For the text-containing cell, return its midpoint in (X, Y) coordinate format. 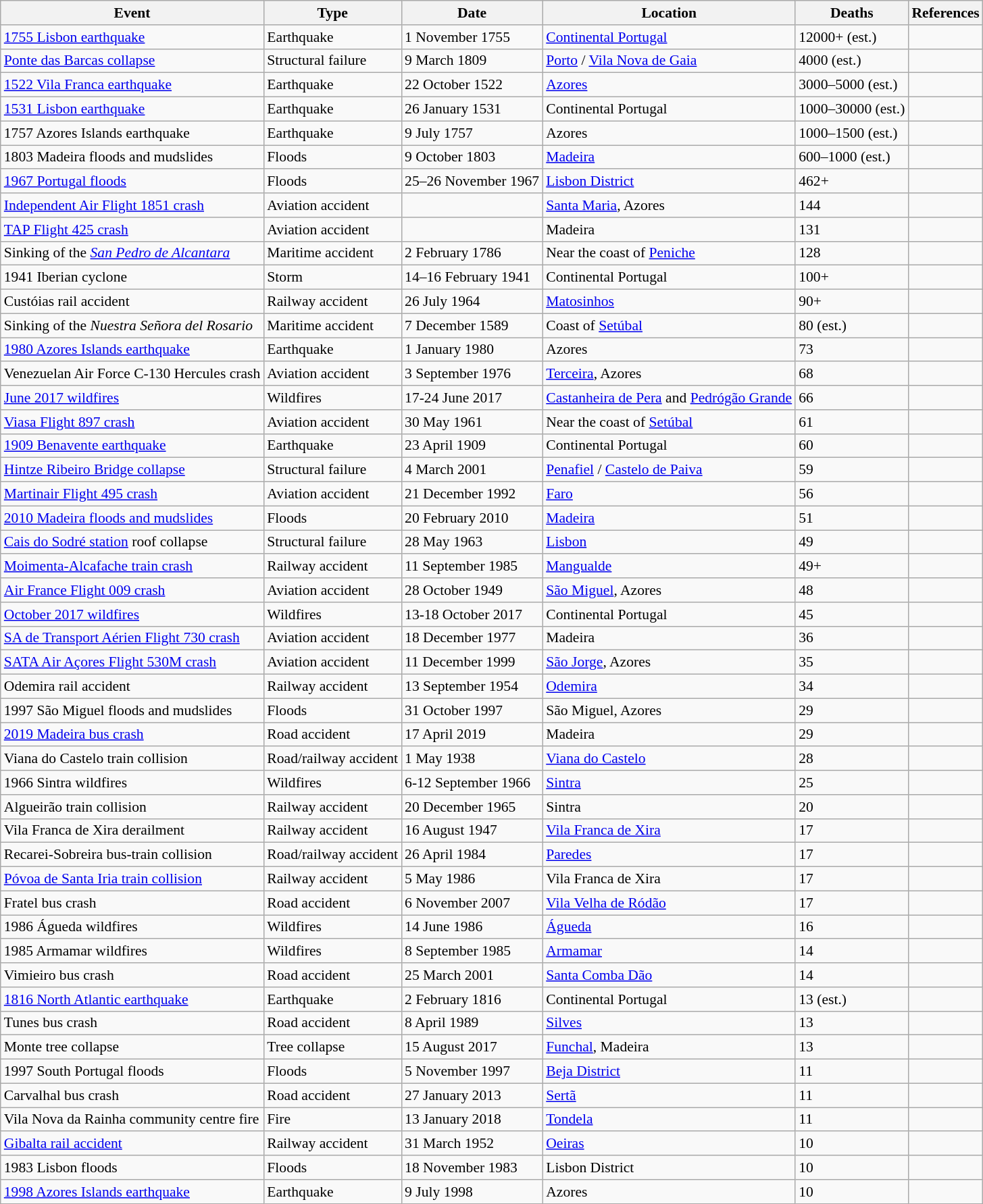
1909 Benavente earthquake (132, 446)
1986 Águeda wildfires (132, 927)
Deaths (851, 13)
12000+ (est.) (851, 37)
Sinking of the Nuestra Señora del Rosario (132, 325)
1 May 1938 (472, 759)
20 (851, 807)
Paredes (669, 855)
1941 Iberian cyclone (132, 278)
Tondela (669, 1120)
1755 Lisbon earthquake (132, 37)
13-18 October 2017 (472, 614)
25 (851, 783)
Fire (332, 1120)
Storm (332, 278)
90+ (851, 302)
3 September 1976 (472, 374)
Castanheira de Pera and Pedrógão Grande (669, 398)
17 April 2019 (472, 735)
68 (851, 374)
1967 Portugal floods (132, 182)
45 (851, 614)
Hintze Ribeiro Bridge collapse (132, 470)
73 (851, 350)
2 February 1816 (472, 999)
Viasa Flight 897 crash (132, 422)
13 (est.) (851, 999)
1000–1500 (est.) (851, 133)
Independent Air Flight 1851 crash (132, 205)
25–26 November 1967 (472, 182)
26 January 1531 (472, 109)
11 December 1999 (472, 662)
9 March 1809 (472, 61)
13 September 1954 (472, 687)
Funchal, Madeira (669, 1047)
131 (851, 230)
June 2017 wildfires (132, 398)
4 March 2001 (472, 470)
Gibalta rail accident (132, 1144)
31 October 1997 (472, 710)
Vila Franca de Xira derailment (132, 831)
October 2017 wildfires (132, 614)
8 April 1989 (472, 1023)
31 March 1952 (472, 1144)
Odemira (669, 687)
Lisbon (669, 542)
Viana do Castelo train collision (132, 759)
49+ (851, 567)
9 July 1998 (472, 1192)
48 (851, 590)
Near the coast of Peniche (669, 253)
9 October 1803 (472, 157)
Sinking of the San Pedro de Alcantara (132, 253)
1983 Lisbon floods (132, 1168)
6-12 September 1966 (472, 783)
61 (851, 422)
1000–30000 (est.) (851, 109)
Penafiel / Castelo de Paiva (669, 470)
22 October 1522 (472, 85)
Silves (669, 1023)
3000–5000 (est.) (851, 85)
São Jorge, Azores (669, 662)
Mangualde (669, 567)
Date (472, 13)
1966 Sintra wildfires (132, 783)
Vila Nova da Rainha community centre fire (132, 1120)
36 (851, 638)
Porto / Vila Nova de Gaia (669, 61)
Moimenta-Alcafache train crash (132, 567)
20 December 1965 (472, 807)
Location (669, 13)
5 May 1986 (472, 879)
1997 South Portugal floods (132, 1072)
2019 Madeira bus crash (132, 735)
28 May 1963 (472, 542)
1816 North Atlantic earthquake (132, 999)
5 November 1997 (472, 1072)
Matosinhos (669, 302)
Near the coast of Setúbal (669, 422)
Coast of Setúbal (669, 325)
1998 Azores Islands earthquake (132, 1192)
Venezuelan Air Force C-130 Hercules crash (132, 374)
1997 São Miguel floods and mudslides (132, 710)
21 December 1992 (472, 494)
1757 Azores Islands earthquake (132, 133)
9 July 1757 (472, 133)
Monte tree collapse (132, 1047)
80 (est.) (851, 325)
Sertã (669, 1095)
Carvalhal bus crash (132, 1095)
60 (851, 446)
Santa Comba Dão (669, 975)
144 (851, 205)
18 December 1977 (472, 638)
7 December 1589 (472, 325)
Póvoa de Santa Iria train collision (132, 879)
35 (851, 662)
1985 Armamar wildfires (132, 951)
27 January 2013 (472, 1095)
28 October 1949 (472, 590)
2 February 1786 (472, 253)
1531 Lisbon earthquake (132, 109)
1 January 1980 (472, 350)
13 January 2018 (472, 1120)
Odemira rail accident (132, 687)
Tree collapse (332, 1047)
6 November 2007 (472, 903)
1522 Vila Franca earthquake (132, 85)
17-24 June 2017 (472, 398)
11 September 1985 (472, 567)
Fratel bus crash (132, 903)
Vila Velha de Ródão (669, 903)
15 August 2017 (472, 1047)
Viana do Castelo (669, 759)
TAP Flight 425 crash (132, 230)
4000 (est.) (851, 61)
Ponte das Barcas collapse (132, 61)
1980 Azores Islands earthquake (132, 350)
Recarei-Sobreira bus-train collision (132, 855)
8 September 1985 (472, 951)
34 (851, 687)
2010 Madeira floods and mudslides (132, 518)
Tunes bus crash (132, 1023)
Algueirão train collision (132, 807)
Terceira, Azores (669, 374)
14 June 1986 (472, 927)
Santa Maria, Azores (669, 205)
SATA Air Açores Flight 530M crash (132, 662)
128 (851, 253)
Oeiras (669, 1144)
Beja District (669, 1072)
49 (851, 542)
23 April 1909 (472, 446)
Armamar (669, 951)
Type (332, 13)
1 November 1755 (472, 37)
26 July 1964 (472, 302)
Faro (669, 494)
30 May 1961 (472, 422)
Event (132, 13)
16 (851, 927)
Águeda (669, 927)
16 August 1947 (472, 831)
51 (851, 518)
SA de Transport Aérien Flight 730 crash (132, 638)
Custóias rail accident (132, 302)
18 November 1983 (472, 1168)
20 February 2010 (472, 518)
28 (851, 759)
References (945, 13)
1803 Madeira floods and mudslides (132, 157)
462+ (851, 182)
Martinair Flight 495 crash (132, 494)
26 April 1984 (472, 855)
100+ (851, 278)
Vimieiro bus crash (132, 975)
600–1000 (est.) (851, 157)
66 (851, 398)
56 (851, 494)
59 (851, 470)
14–16 February 1941 (472, 278)
Air France Flight 009 crash (132, 590)
25 March 2001 (472, 975)
Cais do Sodré station roof collapse (132, 542)
